Return (x, y) of the center of cell containing provided text 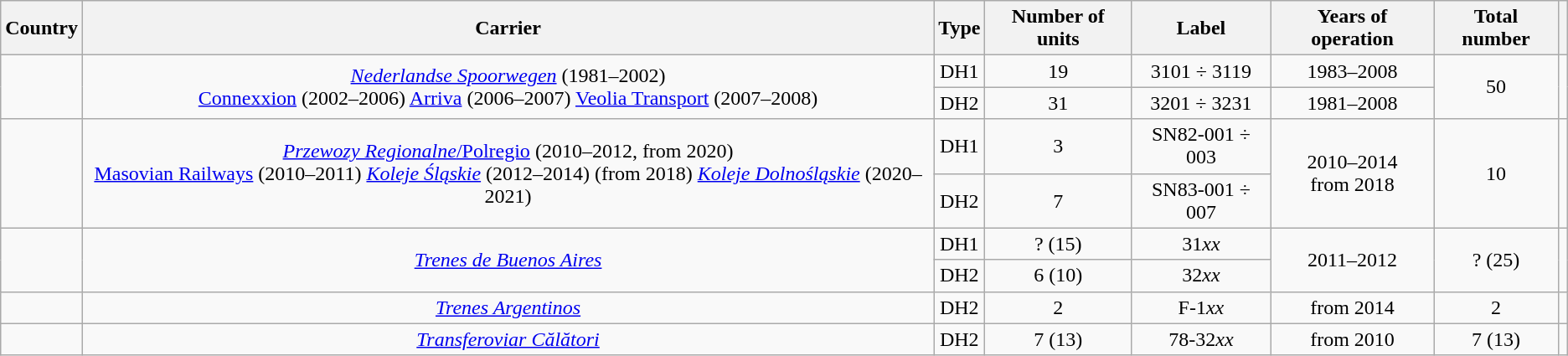
7 (1059, 201)
Number of units (1059, 28)
Country (42, 28)
F-1xx (1201, 307)
10 (1496, 173)
19 (1059, 71)
50 (1496, 87)
Trenes Argentinos (508, 307)
Label (1201, 28)
78-32xx (1201, 339)
from 2014 (1352, 307)
1983–2008 (1352, 71)
Carrier (508, 28)
from 2010 (1352, 339)
SN83-001 ÷ 007 (1201, 201)
31xx (1201, 244)
3 (1059, 146)
Transferoviar Călători (508, 339)
31 (1059, 103)
Years of operation (1352, 28)
3201 ÷ 3231 (1201, 103)
2010–2014from 2018 (1352, 173)
6 (10) (1059, 276)
32xx (1201, 276)
1981–2008 (1352, 103)
? (25) (1496, 260)
? (15) (1059, 244)
Nederlandse Spoorwegen (1981–2002)Connexxion (2002–2006) Arriva (2006–2007) Veolia Transport (2007–2008) (508, 87)
2011–2012 (1352, 260)
3101 ÷ 3119 (1201, 71)
Type (960, 28)
SN82-001 ÷ 003 (1201, 146)
Total number (1496, 28)
Trenes de Buenos Aires (508, 260)
